Identify which cell holds the provided text, then report its [X, Y] central coordinate. 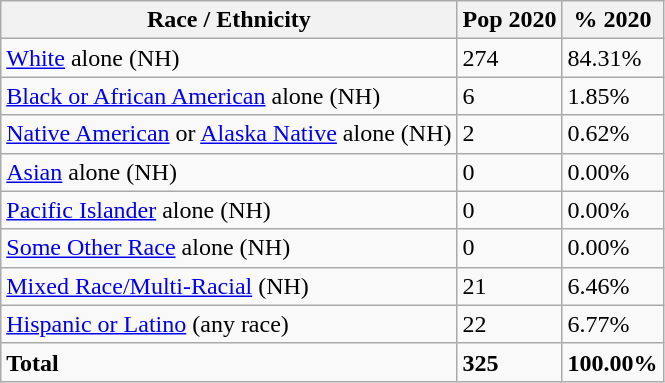
21 [510, 286]
Asian alone (NH) [229, 172]
84.31% [612, 58]
325 [510, 362]
22 [510, 324]
6 [510, 96]
Black or African American alone (NH) [229, 96]
6.77% [612, 324]
White alone (NH) [229, 58]
Native American or Alaska Native alone (NH) [229, 134]
Mixed Race/Multi-Racial (NH) [229, 286]
6.46% [612, 286]
Race / Ethnicity [229, 20]
Pop 2020 [510, 20]
Some Other Race alone (NH) [229, 248]
Pacific Islander alone (NH) [229, 210]
1.85% [612, 96]
0.62% [612, 134]
274 [510, 58]
% 2020 [612, 20]
2 [510, 134]
100.00% [612, 362]
Hispanic or Latino (any race) [229, 324]
Total [229, 362]
